For the text-containing cell, return its midpoint in (X, Y) coordinate format. 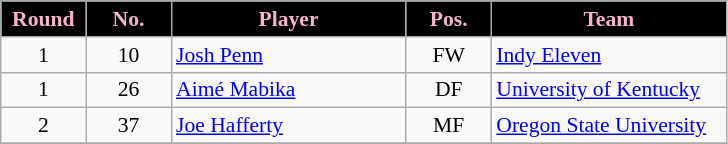
MF (448, 126)
University of Kentucky (608, 90)
Player (288, 19)
2 (44, 126)
Round (44, 19)
Joe Hafferty (288, 126)
Indy Eleven (608, 55)
No. (128, 19)
Josh Penn (288, 55)
FW (448, 55)
Aimé Mabika (288, 90)
Pos. (448, 19)
Oregon State University (608, 126)
10 (128, 55)
26 (128, 90)
37 (128, 126)
DF (448, 90)
Team (608, 19)
